Locate the cell with the specified text and output its [x, y] center coordinate. 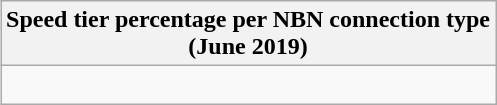
Speed tier percentage per NBN connection type(June 2019) [248, 34]
